Locate the cell with the specified text and output its (x, y) center coordinate. 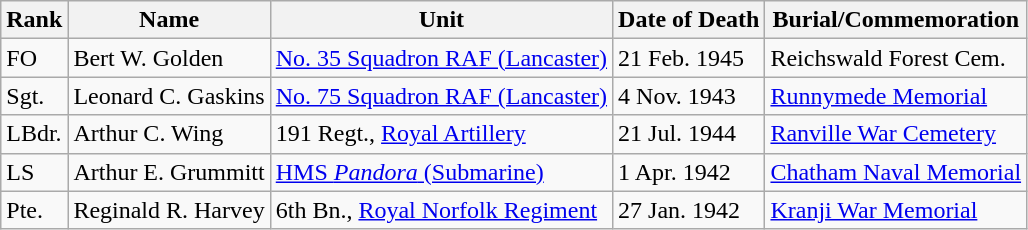
21 Jul. 1944 (689, 134)
4 Nov. 1943 (689, 96)
Arthur E. Grummitt (169, 172)
Ranville War Cemetery (896, 134)
No. 75 Squadron RAF (Lancaster) (441, 96)
LS (34, 172)
Leonard C. Gaskins (169, 96)
191 Regt., Royal Artillery (441, 134)
Chatham Naval Memorial (896, 172)
No. 35 Squadron RAF (Lancaster) (441, 58)
1 Apr. 1942 (689, 172)
27 Jan. 1942 (689, 210)
Burial/Commemoration (896, 20)
Runnymede Memorial (896, 96)
21 Feb. 1945 (689, 58)
Unit (441, 20)
6th Bn., Royal Norfolk Regiment (441, 210)
Reichswald Forest Cem. (896, 58)
Reginald R. Harvey (169, 210)
Pte. (34, 210)
Kranji War Memorial (896, 210)
Sgt. (34, 96)
Rank (34, 20)
Bert W. Golden (169, 58)
HMS Pandora (Submarine) (441, 172)
LBdr. (34, 134)
Name (169, 20)
FO (34, 58)
Arthur C. Wing (169, 134)
Date of Death (689, 20)
